Extract the [x, y] coordinate from the center of the cell holding the provided text.  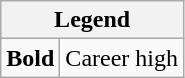
Career high [122, 58]
Bold [30, 58]
Legend [92, 20]
